From the cell containing the given text, extract its center point as (X, Y) coordinate. 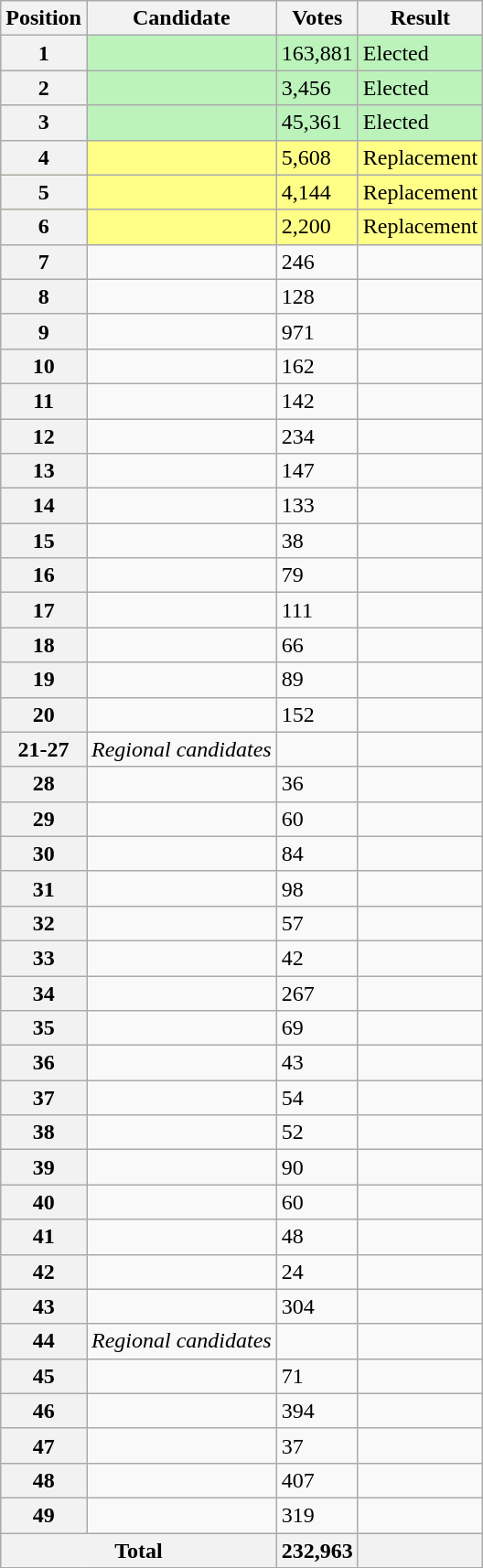
79 (317, 575)
33 (44, 958)
13 (44, 471)
232,963 (317, 1551)
407 (317, 1480)
142 (317, 401)
20 (44, 714)
304 (317, 1306)
66 (317, 645)
128 (317, 296)
394 (317, 1411)
90 (317, 1167)
34 (44, 993)
17 (44, 610)
45,361 (317, 123)
7 (44, 262)
19 (44, 680)
8 (44, 296)
15 (44, 541)
11 (44, 401)
16 (44, 575)
133 (317, 506)
52 (317, 1133)
14 (44, 506)
Votes (317, 18)
1 (44, 53)
319 (317, 1515)
40 (44, 1202)
2,200 (317, 227)
10 (44, 366)
54 (317, 1098)
31 (44, 888)
98 (317, 888)
84 (317, 854)
89 (317, 680)
45 (44, 1376)
57 (317, 923)
41 (44, 1237)
3 (44, 123)
4 (44, 157)
32 (44, 923)
9 (44, 331)
152 (317, 714)
Total (139, 1551)
69 (317, 1028)
46 (44, 1411)
21-27 (44, 749)
111 (317, 610)
Position (44, 18)
18 (44, 645)
24 (317, 1272)
267 (317, 993)
5 (44, 192)
Result (420, 18)
44 (44, 1341)
35 (44, 1028)
234 (317, 436)
163,881 (317, 53)
Candidate (181, 18)
3,456 (317, 88)
2 (44, 88)
971 (317, 331)
28 (44, 784)
4,144 (317, 192)
5,608 (317, 157)
71 (317, 1376)
49 (44, 1515)
246 (317, 262)
47 (44, 1445)
162 (317, 366)
12 (44, 436)
147 (317, 471)
6 (44, 227)
39 (44, 1167)
30 (44, 854)
29 (44, 819)
